Search for the cell housing the specified text and yield its [x, y] center coordinate. 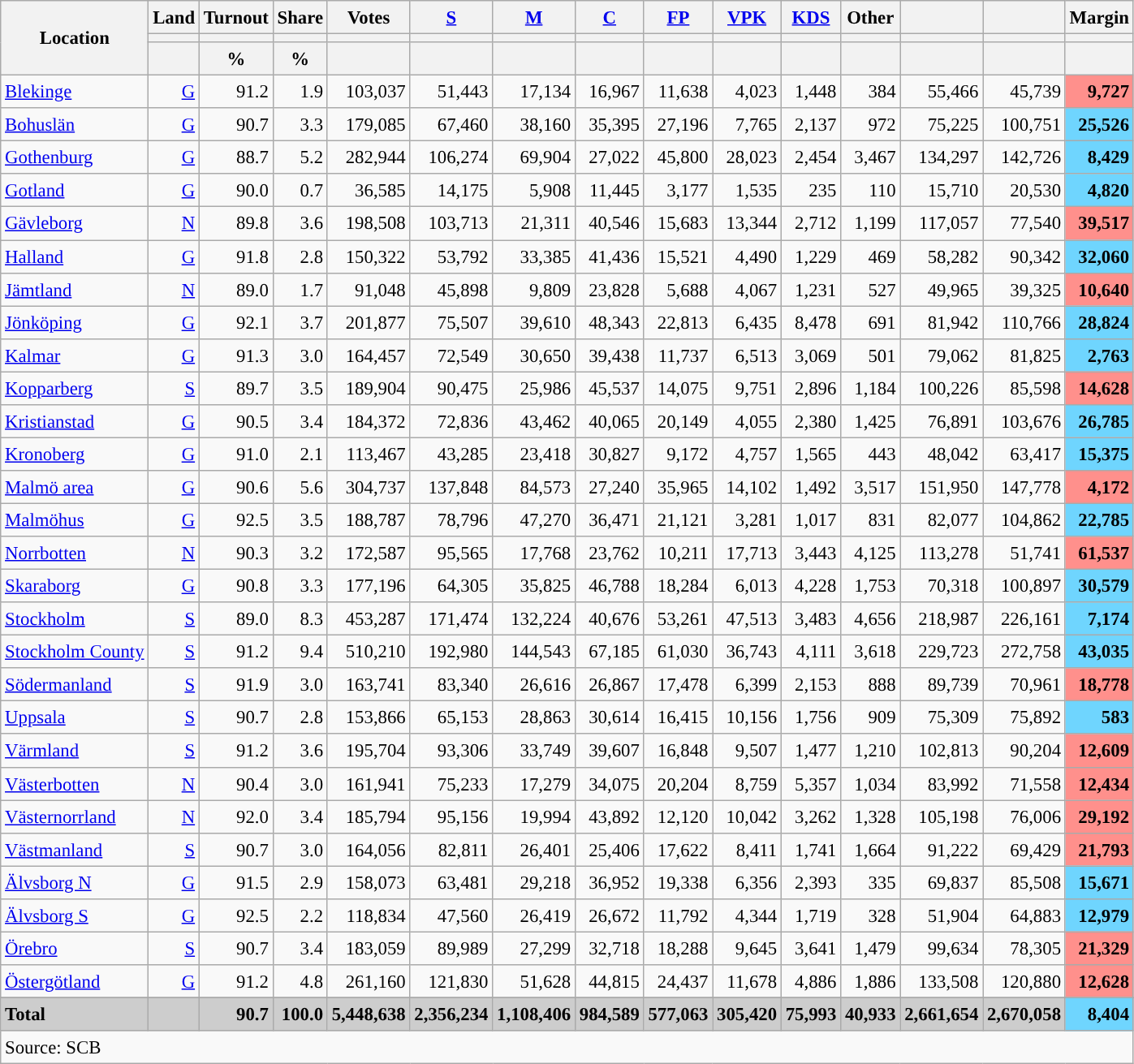
8,404 [1099, 1014]
4,125 [870, 554]
12,120 [679, 816]
39,517 [1099, 224]
Kalmar [75, 355]
99,634 [942, 948]
26,867 [609, 685]
78,305 [1024, 948]
Votes [369, 18]
171,474 [451, 618]
6,013 [747, 586]
305,420 [747, 1014]
9.4 [300, 653]
79,062 [942, 355]
147,778 [1024, 487]
40,933 [870, 1014]
2,454 [810, 157]
65,153 [451, 717]
40,676 [609, 618]
Stockholm County [75, 653]
583 [1099, 717]
29,218 [534, 883]
Malmö area [75, 487]
17,768 [534, 554]
14,102 [747, 487]
58,282 [942, 256]
9,751 [747, 388]
100,897 [1024, 586]
453,287 [369, 618]
22,785 [1099, 519]
100,751 [1024, 125]
Margin [1099, 18]
4,820 [1099, 190]
183,059 [369, 948]
443 [870, 454]
19,994 [534, 816]
5.2 [300, 157]
91.0 [235, 454]
2.9 [300, 883]
888 [870, 685]
69,904 [534, 157]
20,149 [679, 422]
90.6 [235, 487]
KDS [810, 18]
2.1 [300, 454]
Bohuslän [75, 125]
Halland [75, 256]
49,965 [942, 289]
972 [870, 125]
85,598 [1024, 388]
9,809 [534, 289]
21,329 [1099, 948]
469 [870, 256]
16,967 [609, 93]
FP [679, 18]
110 [870, 190]
63,481 [451, 883]
5,448,638 [369, 1014]
17,713 [747, 554]
8.3 [300, 618]
84,573 [534, 487]
11,792 [679, 915]
11,737 [679, 355]
26,785 [1099, 422]
4,111 [810, 653]
Älvsborg N [75, 883]
164,056 [369, 849]
Land [174, 18]
91,222 [942, 849]
33,749 [534, 752]
1,753 [870, 586]
Västerbotten [75, 784]
90.3 [235, 554]
15,671 [1099, 883]
47,513 [747, 618]
19,338 [679, 883]
12,434 [1099, 784]
12,609 [1099, 752]
3,177 [679, 190]
Älvsborg S [75, 915]
26,401 [534, 849]
75,309 [942, 717]
Kristianstad [75, 422]
2,356,234 [451, 1014]
Jämtland [75, 289]
69,429 [1024, 849]
45,537 [609, 388]
39,610 [534, 323]
5,357 [810, 784]
4,023 [747, 93]
2,137 [810, 125]
14,175 [451, 190]
106,274 [451, 157]
75,225 [942, 125]
9,172 [679, 454]
218,987 [942, 618]
7,174 [1099, 618]
51,741 [1024, 554]
189,904 [369, 388]
36,471 [609, 519]
44,815 [609, 982]
91.9 [235, 685]
17,478 [679, 685]
91.8 [235, 256]
110,766 [1024, 323]
113,278 [942, 554]
103,713 [451, 224]
90.5 [235, 422]
2,380 [810, 422]
2,896 [810, 388]
5,908 [534, 190]
89,989 [451, 948]
40,065 [609, 422]
43,462 [534, 422]
90,475 [451, 388]
235 [810, 190]
2.2 [300, 915]
10,042 [747, 816]
15,375 [1099, 454]
27,022 [609, 157]
1,886 [870, 982]
4,490 [747, 256]
81,942 [942, 323]
30,579 [1099, 586]
335 [870, 883]
48,343 [609, 323]
2,153 [810, 685]
55,466 [942, 93]
4.8 [300, 982]
45,739 [1024, 93]
Kronoberg [75, 454]
35,825 [534, 586]
91,048 [369, 289]
1,479 [870, 948]
28,824 [1099, 323]
Blekinge [75, 93]
158,073 [369, 883]
9,507 [747, 752]
4,055 [747, 422]
195,704 [369, 752]
510,210 [369, 653]
Share [300, 18]
85,508 [1024, 883]
61,030 [679, 653]
35,395 [609, 125]
4,757 [747, 454]
47,270 [534, 519]
527 [870, 289]
577,063 [679, 1014]
121,830 [451, 982]
90,342 [1024, 256]
23,418 [534, 454]
39,438 [609, 355]
Malmöhus [75, 519]
1,184 [870, 388]
45,898 [451, 289]
4,886 [810, 982]
6,356 [747, 883]
53,261 [679, 618]
3,281 [747, 519]
6,513 [747, 355]
82,077 [942, 519]
23,762 [609, 554]
Total [75, 1014]
25,986 [534, 388]
48,042 [942, 454]
1,199 [870, 224]
1,448 [810, 93]
36,743 [747, 653]
3,467 [870, 157]
90.0 [235, 190]
1.9 [300, 93]
3,069 [810, 355]
151,950 [942, 487]
26,616 [534, 685]
Gothenburg [75, 157]
36,952 [609, 883]
82,811 [451, 849]
1,565 [810, 454]
13,344 [747, 224]
23,828 [609, 289]
26,419 [534, 915]
Stockholm [75, 618]
184,372 [369, 422]
Kopparberg [75, 388]
25,406 [609, 849]
C [609, 18]
Jönköping [75, 323]
226,161 [1024, 618]
153,866 [369, 717]
984,589 [609, 1014]
83,340 [451, 685]
831 [870, 519]
89,739 [942, 685]
691 [870, 323]
1,664 [870, 849]
103,037 [369, 93]
134,297 [942, 157]
64,305 [451, 586]
17,134 [534, 93]
29,192 [1099, 816]
28,023 [747, 157]
47,560 [451, 915]
100,226 [942, 388]
4,172 [1099, 487]
1,108,406 [534, 1014]
32,060 [1099, 256]
75,892 [1024, 717]
2,712 [810, 224]
15,683 [679, 224]
133,508 [942, 982]
161,941 [369, 784]
1,477 [810, 752]
Turnout [235, 18]
909 [870, 717]
12,628 [1099, 982]
6,399 [747, 685]
120,880 [1024, 982]
77,540 [1024, 224]
61,537 [1099, 554]
1,425 [870, 422]
72,836 [451, 422]
11,638 [679, 93]
M [534, 18]
282,944 [369, 157]
45,800 [679, 157]
22,813 [679, 323]
1.7 [300, 289]
71,558 [1024, 784]
142,726 [1024, 157]
5.6 [300, 487]
70,318 [942, 586]
Skaraborg [75, 586]
51,628 [534, 982]
18,284 [679, 586]
Uppsala [75, 717]
76,006 [1024, 816]
18,778 [1099, 685]
272,758 [1024, 653]
1,741 [810, 849]
25,526 [1099, 125]
179,085 [369, 125]
32,718 [609, 948]
Värmland [75, 752]
26,672 [609, 915]
10,640 [1099, 289]
24,437 [679, 982]
75,993 [810, 1014]
20,204 [679, 784]
15,521 [679, 256]
Other [870, 18]
14,075 [679, 388]
16,848 [679, 752]
3,517 [870, 487]
78,796 [451, 519]
4,228 [810, 586]
21,121 [679, 519]
Source: SCB [567, 1047]
Location [75, 38]
Södermanland [75, 685]
92.0 [235, 816]
8,759 [747, 784]
3,443 [810, 554]
40,546 [609, 224]
1,328 [870, 816]
75,233 [451, 784]
21,311 [534, 224]
118,834 [369, 915]
92.1 [235, 323]
201,877 [369, 323]
67,460 [451, 125]
1,756 [810, 717]
104,862 [1024, 519]
103,676 [1024, 422]
2,670,058 [1024, 1014]
1,229 [810, 256]
41,436 [609, 256]
102,813 [942, 752]
27,240 [609, 487]
384 [870, 93]
10,211 [679, 554]
113,467 [369, 454]
16,415 [679, 717]
11,678 [747, 982]
51,904 [942, 915]
90.4 [235, 784]
1,719 [810, 915]
9,645 [747, 948]
89.7 [235, 388]
43,285 [451, 454]
30,650 [534, 355]
33,385 [534, 256]
30,827 [609, 454]
76,891 [942, 422]
Östergötland [75, 982]
21,793 [1099, 849]
63,417 [1024, 454]
90,204 [1024, 752]
10,156 [747, 717]
1,492 [810, 487]
185,794 [369, 816]
17,622 [679, 849]
328 [870, 915]
51,443 [451, 93]
229,723 [942, 653]
67,185 [609, 653]
90.8 [235, 586]
38,160 [534, 125]
34,075 [609, 784]
30,614 [609, 717]
39,607 [609, 752]
46,788 [609, 586]
117,057 [942, 224]
75,507 [451, 323]
88.7 [235, 157]
188,787 [369, 519]
9,727 [1099, 93]
150,322 [369, 256]
2,393 [810, 883]
172,587 [369, 554]
Örebro [75, 948]
39,325 [1024, 289]
17,279 [534, 784]
15,710 [942, 190]
2,661,654 [942, 1014]
11,445 [609, 190]
3,483 [810, 618]
70,961 [1024, 685]
64,883 [1024, 915]
5,688 [679, 289]
1,034 [870, 784]
Västernorrland [75, 816]
VPK [747, 18]
81,825 [1024, 355]
Gävleborg [75, 224]
8,478 [810, 323]
35,965 [679, 487]
3,618 [870, 653]
83,992 [942, 784]
69,837 [942, 883]
163,741 [369, 685]
4,344 [747, 915]
89.8 [235, 224]
6,435 [747, 323]
36,585 [369, 190]
3.2 [300, 554]
91.3 [235, 355]
1,210 [870, 752]
7,765 [747, 125]
12,979 [1099, 915]
27,299 [534, 948]
18,288 [679, 948]
177,196 [369, 586]
1,231 [810, 289]
100.0 [300, 1014]
2,763 [1099, 355]
192,980 [451, 653]
304,737 [369, 487]
20,530 [1024, 190]
72,549 [451, 355]
Västmanland [75, 849]
14,628 [1099, 388]
8,411 [747, 849]
91.5 [235, 883]
93,306 [451, 752]
261,160 [369, 982]
Norrbotten [75, 554]
198,508 [369, 224]
105,198 [942, 816]
95,156 [451, 816]
3.7 [300, 323]
4,656 [870, 618]
3,262 [810, 816]
1,535 [747, 190]
43,892 [609, 816]
43,035 [1099, 653]
4,067 [747, 289]
164,457 [369, 355]
8,429 [1099, 157]
132,224 [534, 618]
28,863 [534, 717]
3,641 [810, 948]
0.7 [300, 190]
501 [870, 355]
144,543 [534, 653]
27,196 [679, 125]
95,565 [451, 554]
1,017 [810, 519]
Gotland [75, 190]
53,792 [451, 256]
137,848 [451, 487]
